Locate the cell with the specified text and output its (x, y) center coordinate. 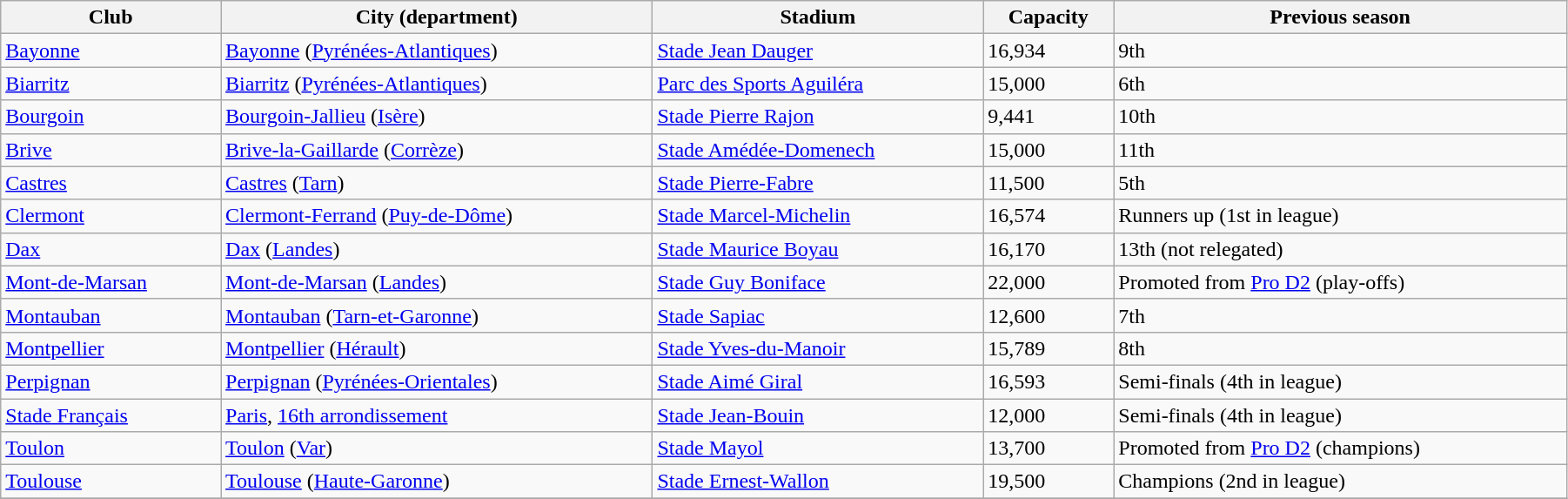
19,500 (1049, 482)
10th (1340, 117)
Stade Yves-du-Manoir (818, 348)
Dax (111, 249)
Perpignan (111, 381)
Champions (2nd in league) (1340, 482)
Stade Guy Boniface (818, 282)
Montauban (111, 315)
Castres (111, 183)
Biarritz (Pyrénées-Atlantiques) (437, 84)
Stade Pierre Rajon (818, 117)
Dax (Landes) (437, 249)
Paris, 16th arrondissement (437, 415)
Bourgoin-Jallieu (Isère) (437, 117)
Promoted from Pro D2 (play-offs) (1340, 282)
Montpellier (111, 348)
9th (1340, 51)
Bourgoin (111, 117)
Stade Mayol (818, 448)
16,170 (1049, 249)
13,700 (1049, 448)
16,574 (1049, 216)
Montpellier (Hérault) (437, 348)
Castres (Tarn) (437, 183)
Brive (111, 150)
Stade Jean-Bouin (818, 415)
Stade Marcel-Michelin (818, 216)
Club (111, 17)
7th (1340, 315)
Toulon (Var) (437, 448)
Bayonne (111, 51)
Clermont (111, 216)
Stade Amédée-Domenech (818, 150)
Stade Jean Dauger (818, 51)
15,789 (1049, 348)
Stade Sapiac (818, 315)
9,441 (1049, 117)
12,600 (1049, 315)
Parc des Sports Aguiléra (818, 84)
8th (1340, 348)
Biarritz (111, 84)
Toulon (111, 448)
6th (1340, 84)
Mont-de-Marsan (Landes) (437, 282)
Runners up (1st in league) (1340, 216)
Clermont-Ferrand (Puy-de-Dôme) (437, 216)
Promoted from Pro D2 (champions) (1340, 448)
16,593 (1049, 381)
Stade Ernest-Wallon (818, 482)
Stade Français (111, 415)
12,000 (1049, 415)
Montauban (Tarn-et-Garonne) (437, 315)
5th (1340, 183)
11th (1340, 150)
Previous season (1340, 17)
Bayonne (Pyrénées-Atlantiques) (437, 51)
Mont-de-Marsan (111, 282)
22,000 (1049, 282)
City (department) (437, 17)
Capacity (1049, 17)
Stade Maurice Boyau (818, 249)
Brive-la-Gaillarde (Corrèze) (437, 150)
Stade Aimé Giral (818, 381)
Perpignan (Pyrénées-Orientales) (437, 381)
13th (not relegated) (1340, 249)
16,934 (1049, 51)
11,500 (1049, 183)
Toulouse (111, 482)
Stade Pierre-Fabre (818, 183)
Toulouse (Haute-Garonne) (437, 482)
Stadium (818, 17)
